Extract the (X, Y) coordinate from the center of the cell holding the provided text.  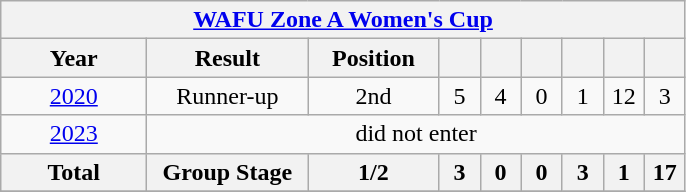
WAFU Zone A Women's Cup (344, 20)
Year (74, 58)
12 (624, 96)
1/2 (374, 172)
2020 (74, 96)
17 (664, 172)
Position (374, 58)
Result (228, 58)
Runner-up (228, 96)
Group Stage (228, 172)
did not enter (416, 134)
4 (500, 96)
5 (460, 96)
Total (74, 172)
2nd (374, 96)
2023 (74, 134)
